Return the (x, y) coordinate for the center point of the cell that contains the specified text.  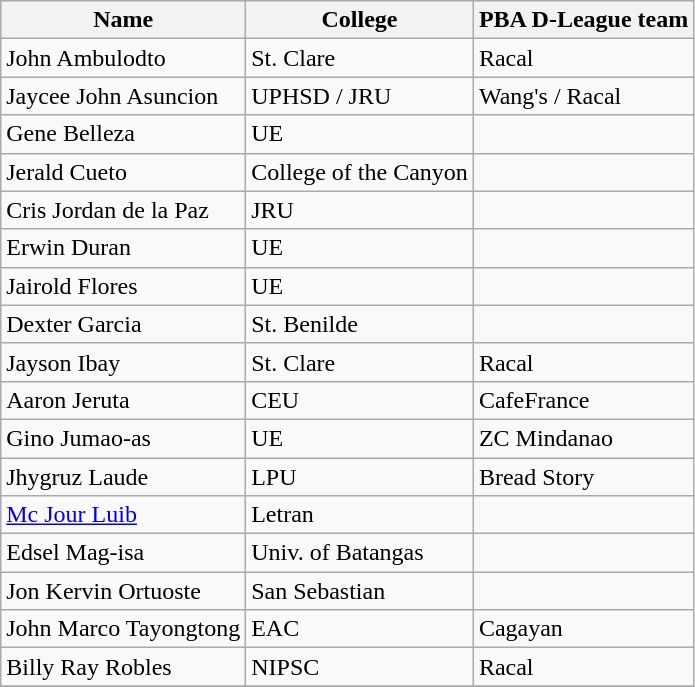
PBA D-League team (583, 20)
Jairold Flores (124, 286)
Cagayan (583, 629)
NIPSC (360, 667)
Jerald Cueto (124, 172)
St. Benilde (360, 324)
EAC (360, 629)
San Sebastian (360, 591)
Edsel Mag-isa (124, 553)
Jaycee John Asuncion (124, 96)
Gene Belleza (124, 134)
Gino Jumao-as (124, 438)
Jhygruz Laude (124, 477)
UPHSD / JRU (360, 96)
Dexter Garcia (124, 324)
CafeFrance (583, 400)
Mc Jour Luib (124, 515)
Billy Ray Robles (124, 667)
Name (124, 20)
LPU (360, 477)
Aaron Jeruta (124, 400)
ZC Mindanao (583, 438)
Jon Kervin Ortuoste (124, 591)
Jayson Ibay (124, 362)
Erwin Duran (124, 248)
Letran (360, 515)
John Marco Tayongtong (124, 629)
Univ. of Batangas (360, 553)
John Ambulodto (124, 58)
College of the Canyon (360, 172)
College (360, 20)
Cris Jordan de la Paz (124, 210)
Wang's / Racal (583, 96)
JRU (360, 210)
CEU (360, 400)
Bread Story (583, 477)
